Search for the cell housing the specified text and yield its [x, y] center coordinate. 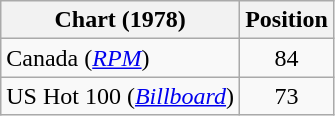
Canada (RPM) [120, 58]
Chart (1978) [120, 20]
Position [287, 20]
73 [287, 96]
84 [287, 58]
US Hot 100 (Billboard) [120, 96]
